Provide the [X, Y] coordinate of the cell's center where the given text is located.  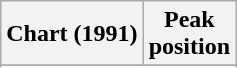
Peakposition [189, 34]
Chart (1991) [72, 34]
